Pinpoint the cell where the given text exists, returning its (X, Y) midpoint coordinate. 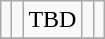
TBD (52, 20)
